Capture the cell that displays the provided text and extract its [X, Y] central coordinate. 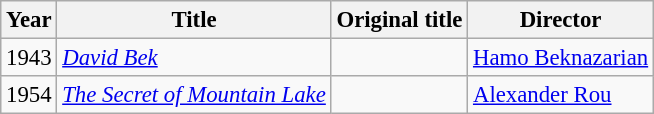
The Secret of Mountain Lake [194, 95]
Year [29, 20]
Original title [400, 20]
1954 [29, 95]
David Bek [194, 58]
Director [561, 20]
Hamo Beknazarian [561, 58]
Title [194, 20]
1943 [29, 58]
Alexander Rou [561, 95]
